Extract the (x, y) coordinate from the center of the cell holding the provided text.  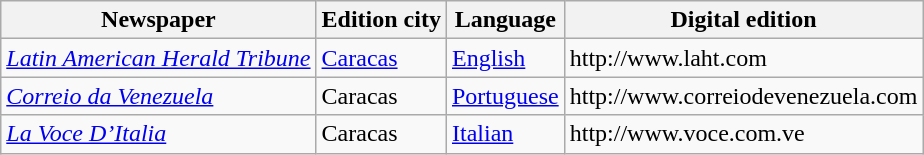
http://www.voce.com.ve (744, 134)
Portuguese (505, 96)
Digital edition (744, 20)
La Voce D’Italia (158, 134)
Newspaper (158, 20)
Language (505, 20)
http://www.laht.com (744, 58)
Edition city (381, 20)
Correio da Venezuela (158, 96)
http://www.correiodevenezuela.com (744, 96)
Latin American Herald Tribune (158, 58)
English (505, 58)
Italian (505, 134)
